Return [X, Y] of the center of cell containing provided text 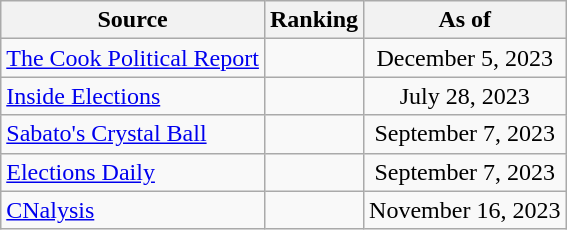
The Cook Political Report [133, 58]
December 5, 2023 [465, 58]
November 16, 2023 [465, 210]
July 28, 2023 [465, 96]
As of [465, 20]
Ranking [314, 20]
Elections Daily [133, 172]
Sabato's Crystal Ball [133, 134]
Inside Elections [133, 96]
Source [133, 20]
CNalysis [133, 210]
